Provide the (x, y) coordinate of the cell's center where the given text is located.  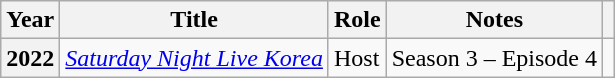
Season 3 – Episode 4 (494, 58)
Year (30, 20)
Notes (494, 20)
2022 (30, 58)
Saturday Night Live Korea (194, 58)
Role (357, 20)
Title (194, 20)
Host (357, 58)
